Pinpoint the cell where the given text exists, returning its [x, y] midpoint coordinate. 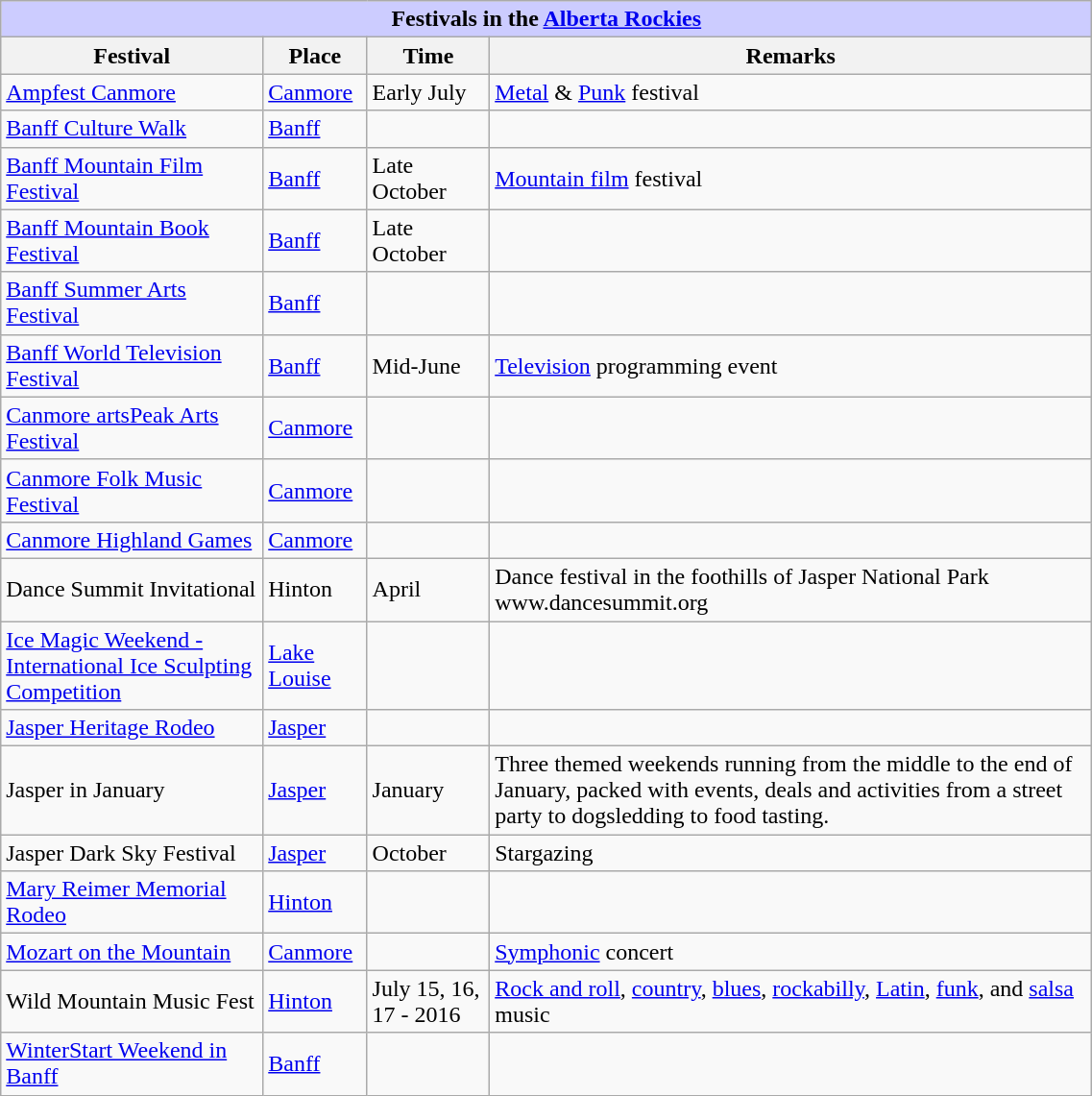
Early July [428, 92]
Dance festival in the foothills of Jasper National Park www.dancesummit.org [791, 590]
Ice Magic Weekend - International Ice Sculpting Competition [133, 665]
Canmore Folk Music Festival [133, 490]
Place [315, 56]
July 15, 16, 17 - 2016 [428, 1001]
Canmore artsPeak Arts Festival [133, 428]
Jasper in January [133, 791]
Jasper Heritage Rodeo [133, 728]
Ampfest Canmore [133, 92]
Mozart on the Mountain [133, 952]
Lake Louise [315, 665]
Television programming event [791, 365]
Mid-June [428, 365]
Banff Culture Walk [133, 129]
Rock and roll, country, blues, rockabilly, Latin, funk, and salsa music [791, 1001]
Banff Mountain Film Festival [133, 179]
Time [428, 56]
Canmore Highland Games [133, 540]
Remarks [791, 56]
Stargazing [791, 853]
Banff World Television Festival [133, 365]
WinterStart Weekend in Banff [133, 1064]
October [428, 853]
Banff Summer Arts Festival [133, 304]
April [428, 590]
Festivals in the Alberta Rockies [546, 19]
Mary Reimer Memorial Rodeo [133, 903]
Symphonic concert [791, 952]
Metal & Punk festival [791, 92]
Festival [133, 56]
Jasper Dark Sky Festival [133, 853]
Wild Mountain Music Fest [133, 1001]
Banff Mountain Book Festival [133, 240]
Dance Summit Invitational [133, 590]
Mountain film festival [791, 179]
January [428, 791]
